For the text-containing cell, return its midpoint in (x, y) coordinate format. 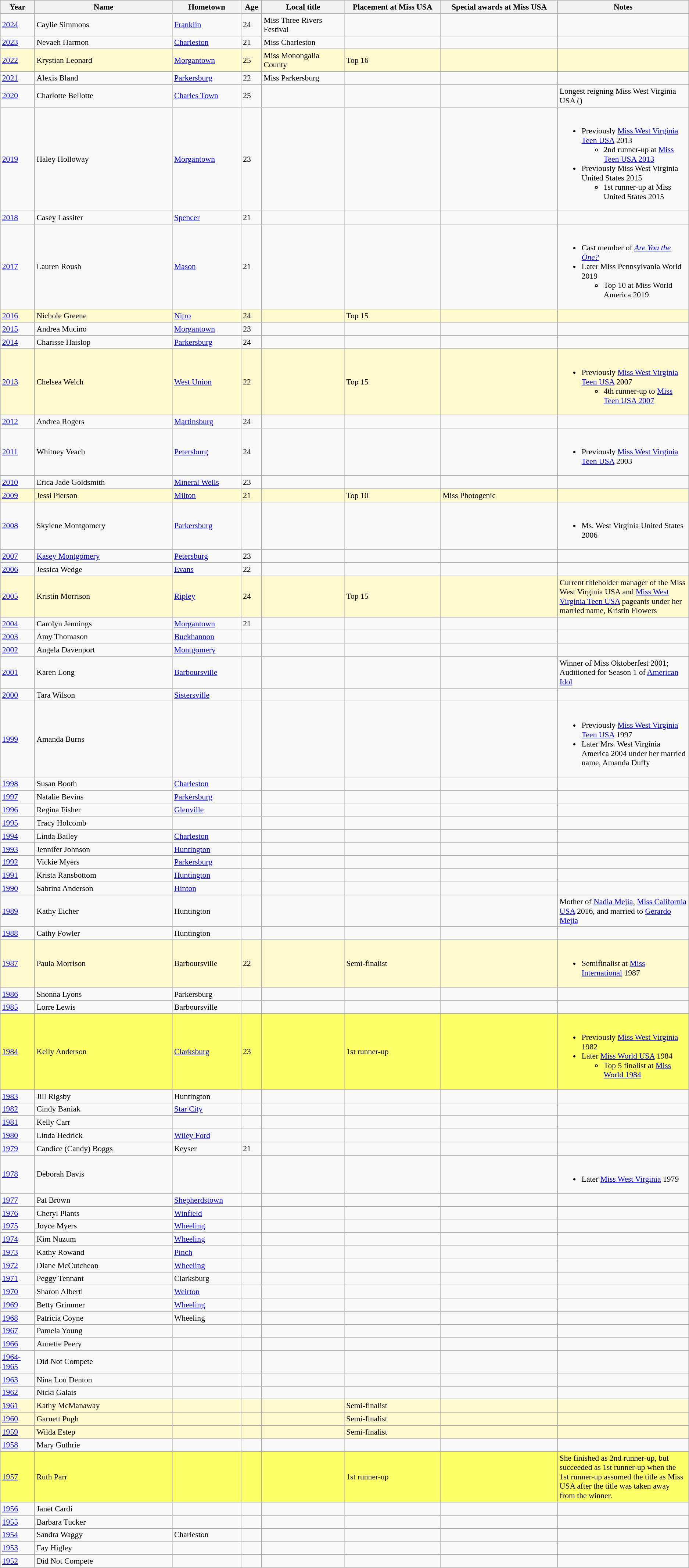
Carolyn Jennings (104, 624)
Nina Lou Denton (104, 1380)
1957 (18, 1477)
Candice (Candy) Boggs (104, 1149)
1959 (18, 1432)
Annette Peery (104, 1344)
Cheryl Plants (104, 1213)
Chelsea Welch (104, 382)
2007 (18, 556)
1963 (18, 1380)
Haley Holloway (104, 159)
Sharon Alberti (104, 1292)
1958 (18, 1445)
Deborah Davis (104, 1174)
Age (251, 7)
1981 (18, 1123)
Regina Fisher (104, 810)
2004 (18, 624)
Nevaeh Harmon (104, 43)
Jessi Pierson (104, 495)
2000 (18, 695)
Patricia Coyne (104, 1318)
Wiley Ford (207, 1136)
2015 (18, 329)
1983 (18, 1096)
1999 (18, 739)
Glenville (207, 810)
Kathy Eicher (104, 911)
1974 (18, 1239)
Miss Monongalia County (303, 60)
Placement at Miss USA (392, 7)
Ruth Parr (104, 1477)
1992 (18, 862)
Caylie Simmons (104, 25)
Andrea Rogers (104, 422)
Mary Guthrie (104, 1445)
1955 (18, 1522)
Betty Grimmer (104, 1305)
Name (104, 7)
Janet Cardi (104, 1509)
1953 (18, 1548)
Previously Miss West Virginia 1982Later Miss World USA 1984Top 5 finalist at Miss World 1984 (623, 1052)
Lorre Lewis (104, 1007)
Pamela Young (104, 1331)
Shonna Lyons (104, 994)
1952 (18, 1561)
West Union (207, 382)
1966 (18, 1344)
Current titleholder manager of the Miss West Virginia USA and Miss West Virginia Teen USA pageants under her married name, Kristin Flowers (623, 597)
Winner of Miss Oktoberfest 2001; Auditioned for Season 1 of American Idol (623, 673)
1954 (18, 1535)
Linda Hedrick (104, 1136)
Garnett Pugh (104, 1419)
Diane McCutcheon (104, 1266)
1973 (18, 1253)
1970 (18, 1292)
Buckhannon (207, 637)
1976 (18, 1213)
Jill Rigsby (104, 1096)
Hinton (207, 889)
1971 (18, 1279)
Spencer (207, 218)
1980 (18, 1136)
Ms. West Virginia United States 2006 (623, 526)
Tracy Holcomb (104, 823)
Charles Town (207, 96)
2021 (18, 78)
Vickie Myers (104, 862)
1960 (18, 1419)
Star City (207, 1109)
Whitney Veach (104, 452)
Nichole Greene (104, 316)
Peggy Tennant (104, 1279)
Franklin (207, 25)
Mineral Wells (207, 483)
Karen Long (104, 673)
1982 (18, 1109)
2018 (18, 218)
Amanda Burns (104, 739)
Keyser (207, 1149)
1994 (18, 836)
Later Miss West Virginia 1979 (623, 1174)
1984 (18, 1052)
2005 (18, 597)
2006 (18, 569)
Winfield (207, 1213)
Kathy Rowand (104, 1253)
Top 10 (392, 495)
Sistersville (207, 695)
Natalie Bevins (104, 797)
Fay Higley (104, 1548)
1996 (18, 810)
2002 (18, 650)
1987 (18, 964)
1993 (18, 849)
Kelly Carr (104, 1123)
Weirton (207, 1292)
1985 (18, 1007)
Cindy Baniak (104, 1109)
Sandra Waggy (104, 1535)
Joyce Myers (104, 1226)
2008 (18, 526)
Semifinalist at Miss International 1987 (623, 964)
Ripley (207, 597)
Erica Jade Goldsmith (104, 483)
Hometown (207, 7)
Jessica Wedge (104, 569)
Lauren Roush (104, 267)
Kristin Morrison (104, 597)
2017 (18, 267)
2010 (18, 483)
1972 (18, 1266)
Special awards at Miss USA (499, 7)
Sabrina Anderson (104, 889)
Krista Ransbottom (104, 876)
Pat Brown (104, 1200)
Miss Charleston (303, 43)
Miss Photogenic (499, 495)
1967 (18, 1331)
1961 (18, 1406)
2023 (18, 43)
Wilda Estep (104, 1432)
Kim Nuzum (104, 1239)
Barbara Tucker (104, 1522)
1977 (18, 1200)
2016 (18, 316)
1988 (18, 934)
2013 (18, 382)
2003 (18, 637)
Pinch (207, 1253)
Susan Booth (104, 784)
1991 (18, 876)
2019 (18, 159)
Angela Davenport (104, 650)
Previously Miss West Virginia Teen USA 2003 (623, 452)
Mother of Nadia Mejia, Miss California USA 2016, and married to Gerardo Mejia (623, 911)
2009 (18, 495)
Linda Bailey (104, 836)
Kasey Montgomery (104, 556)
1969 (18, 1305)
Tara Wilson (104, 695)
1956 (18, 1509)
Local title (303, 7)
1997 (18, 797)
Jennifer Johnson (104, 849)
1975 (18, 1226)
Krystian Leonard (104, 60)
Kathy McManaway (104, 1406)
Miss Parkersburg (303, 78)
Alexis Bland (104, 78)
2020 (18, 96)
Paula Morrison (104, 964)
Previously Miss West Virginia Teen USA 20074th runner-up to Miss Teen USA 2007 (623, 382)
1998 (18, 784)
1979 (18, 1149)
Cathy Fowler (104, 934)
1964-1965 (18, 1362)
2012 (18, 422)
Milton (207, 495)
Longest reigning Miss West Virginia USA () (623, 96)
Martinsburg (207, 422)
Miss Three Rivers Festival (303, 25)
Nitro (207, 316)
Nicki Galais (104, 1393)
1990 (18, 889)
Charisse Haislop (104, 342)
2024 (18, 25)
Top 16 (392, 60)
1968 (18, 1318)
1978 (18, 1174)
Kelly Anderson (104, 1052)
Year (18, 7)
Notes (623, 7)
Charlotte Bellotte (104, 96)
2011 (18, 452)
Shepherdstown (207, 1200)
Andrea Mucino (104, 329)
1962 (18, 1393)
Amy Thomason (104, 637)
1995 (18, 823)
Mason (207, 267)
2001 (18, 673)
Montgomery (207, 650)
Cast member of Are You the One?Later Miss Pennsylvania World 2019Top 10 at Miss World America 2019 (623, 267)
2014 (18, 342)
Casey Lassiter (104, 218)
2022 (18, 60)
1989 (18, 911)
Evans (207, 569)
1986 (18, 994)
Previously Miss West Virginia Teen USA 1997Later Mrs. West Virginia America 2004 under her married name, Amanda Duffy (623, 739)
Skylene Montgomery (104, 526)
